Search for the cell housing the specified text and yield its (x, y) center coordinate. 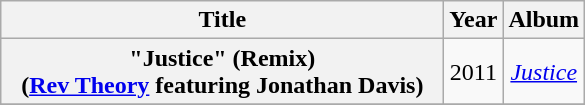
Title (222, 20)
Album (544, 20)
"Justice" (Remix)(Rev Theory featuring Jonathan Davis) (222, 72)
Justice (544, 72)
2011 (474, 72)
Year (474, 20)
